Find where the given text appears and provide that cell's center as (x, y) coordinate. 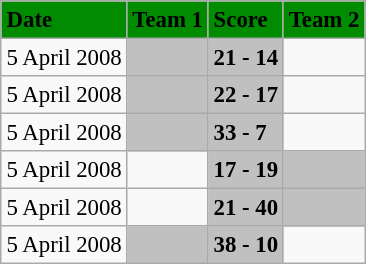
Score (246, 20)
17 - 19 (246, 170)
Team 2 (324, 20)
22 - 17 (246, 95)
Team 1 (168, 20)
38 - 10 (246, 245)
21 - 14 (246, 57)
Date (64, 20)
21 - 40 (246, 208)
33 - 7 (246, 133)
